For the text-containing cell, return its midpoint in (x, y) coordinate format. 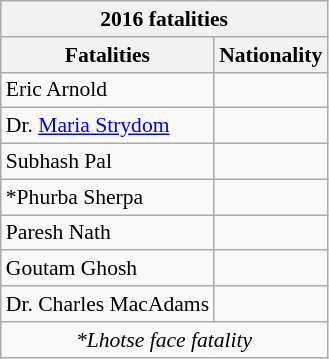
Dr. Maria Strydom (108, 126)
Subhash Pal (108, 162)
Goutam Ghosh (108, 269)
*Phurba Sherpa (108, 197)
Paresh Nath (108, 233)
Nationality (270, 55)
*Lhotse face fatality (164, 340)
Dr. Charles MacAdams (108, 304)
Eric Arnold (108, 90)
Fatalities (108, 55)
2016 fatalities (164, 19)
